Locate the cell with the specified text and output its (x, y) center coordinate. 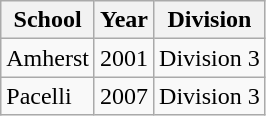
School (48, 20)
2007 (124, 96)
Division (210, 20)
2001 (124, 58)
Pacelli (48, 96)
Year (124, 20)
Amherst (48, 58)
